Extract the [x, y] coordinate from the center of the cell holding the provided text.  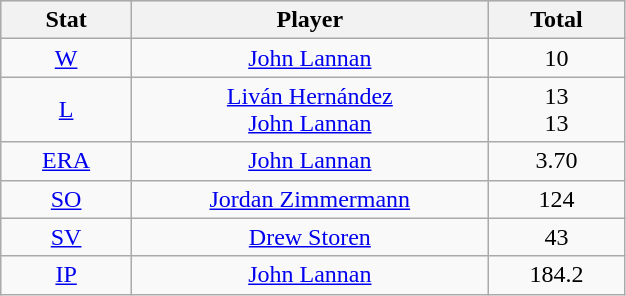
124 [556, 199]
Jordan Zimmermann [310, 199]
W [66, 58]
ERA [66, 161]
Drew Storen [310, 237]
SV [66, 237]
184.2 [556, 275]
10 [556, 58]
Liván HernándezJohn Lannan [310, 110]
Total [556, 20]
SO [66, 199]
43 [556, 237]
3.70 [556, 161]
1313 [556, 110]
Stat [66, 20]
Player [310, 20]
L [66, 110]
IP [66, 275]
